Provide the (x, y) coordinate of the cell's center where the given text is located.  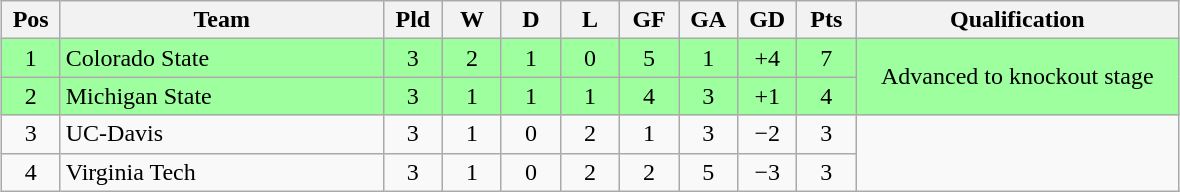
Team (222, 20)
Qualification (1018, 20)
+1 (768, 96)
Advanced to knockout stage (1018, 77)
GF (650, 20)
W (472, 20)
GA (708, 20)
Virginia Tech (222, 172)
GD (768, 20)
−2 (768, 134)
Michigan State (222, 96)
L (590, 20)
Pos (30, 20)
Colorado State (222, 58)
+4 (768, 58)
−3 (768, 172)
Pld (412, 20)
Pts (826, 20)
7 (826, 58)
UC-Davis (222, 134)
D (530, 20)
